Determine the (x, y) coordinate at the center of the cell enclosing the given text.  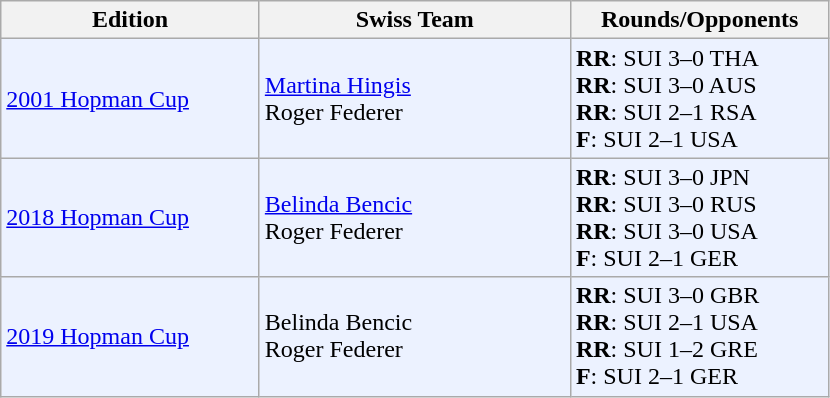
2001 Hopman Cup (130, 98)
Edition (130, 20)
RR: SUI 3–0 JPNRR: SUI 3–0 RUSRR: SUI 3–0 USA F: SUI 2–1 GER (700, 218)
2019 Hopman Cup (130, 336)
2018 Hopman Cup (130, 218)
Swiss Team (414, 20)
Martina HingisRoger Federer (414, 98)
Rounds/Opponents (700, 20)
RR: SUI 3–0 GBRRR: SUI 2–1 USARR: SUI 1–2 GRE F: SUI 2–1 GER (700, 336)
RR: SUI 3–0 THARR: SUI 3–0 AUSRR: SUI 2–1 RSA F: SUI 2–1 USA (700, 98)
